Output the (X, Y) coordinate of the center of the cell containing the given text.  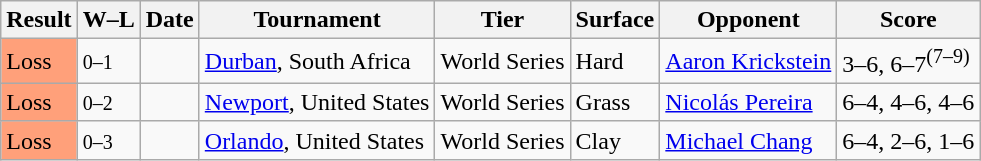
6–4, 4–6, 4–6 (908, 102)
Nicolás Pereira (748, 102)
Date (170, 20)
Newport, United States (317, 102)
W–L (108, 20)
Michael Chang (748, 140)
Tier (502, 20)
0–2 (108, 102)
0–1 (108, 62)
Opponent (748, 20)
Tournament (317, 20)
0–3 (108, 140)
Durban, South Africa (317, 62)
Result (39, 20)
Clay (615, 140)
Hard (615, 62)
Grass (615, 102)
Aaron Krickstein (748, 62)
Orlando, United States (317, 140)
6–4, 2–6, 1–6 (908, 140)
3–6, 6–7(7–9) (908, 62)
Score (908, 20)
Surface (615, 20)
